Scan for the cell matching the given text and deliver its [X, Y] coordinate at center. 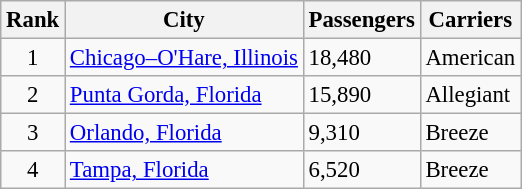
City [184, 20]
15,890 [362, 95]
6,520 [362, 170]
Orlando, Florida [184, 133]
9,310 [362, 133]
3 [33, 133]
Tampa, Florida [184, 170]
Rank [33, 20]
American [470, 58]
Carriers [470, 20]
Passengers [362, 20]
18,480 [362, 58]
Chicago–O'Hare, Illinois [184, 58]
Punta Gorda, Florida [184, 95]
2 [33, 95]
1 [33, 58]
4 [33, 170]
Allegiant [470, 95]
